Output the (x, y) coordinate of the center of the cell containing the given text.  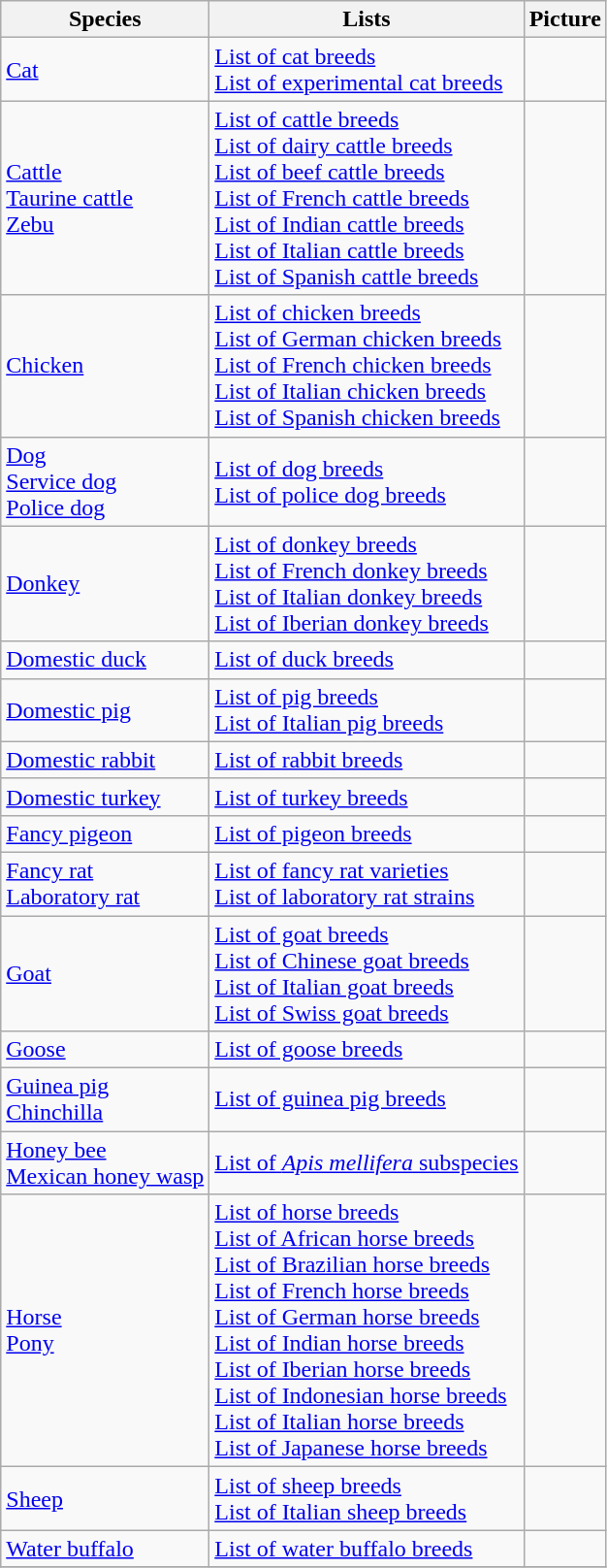
Lists (367, 19)
Honey beeMexican honey wasp (105, 1162)
Domestic duck (105, 660)
List of pig breedsList of Italian pig breeds (367, 710)
List of guinea pig breeds (367, 1100)
List of goat breedsList of Chinese goat breedsList of Italian goat breedsList of Swiss goat breeds (367, 974)
List of duck breeds (367, 660)
Domestic turkey (105, 797)
Cat (105, 70)
Sheep (105, 1498)
List of cat breedsList of experimental cat breeds (367, 70)
Goat (105, 974)
Picture (564, 19)
Guinea pigChinchilla (105, 1100)
List of dog breedsList of police dog breeds (367, 481)
List of turkey breeds (367, 797)
List of water buffalo breeds (367, 1549)
Species (105, 19)
List of sheep breedsList of Italian sheep breeds (367, 1498)
List of pigeon breeds (367, 833)
List of Apis mellifera subspecies (367, 1162)
CattleTaurine cattleZebu (105, 198)
DogService dogPolice dog (105, 481)
Fancy ratLaboratory rat (105, 883)
Donkey (105, 584)
List of goose breeds (367, 1050)
Goose (105, 1050)
Domestic pig (105, 710)
List of rabbit breeds (367, 760)
Chicken (105, 366)
Fancy pigeon (105, 833)
List of donkey breedsList of French donkey breedsList of Italian donkey breedsList of Iberian donkey breeds (367, 584)
Water buffalo (105, 1549)
List of fancy rat varietiesList of laboratory rat strains (367, 883)
HorsePony (105, 1331)
List of chicken breedsList of German chicken breedsList of French chicken breedsList of Italian chicken breedsList of Spanish chicken breeds (367, 366)
Domestic rabbit (105, 760)
